Return the [x, y] coordinate for the center point of the cell that contains the specified text.  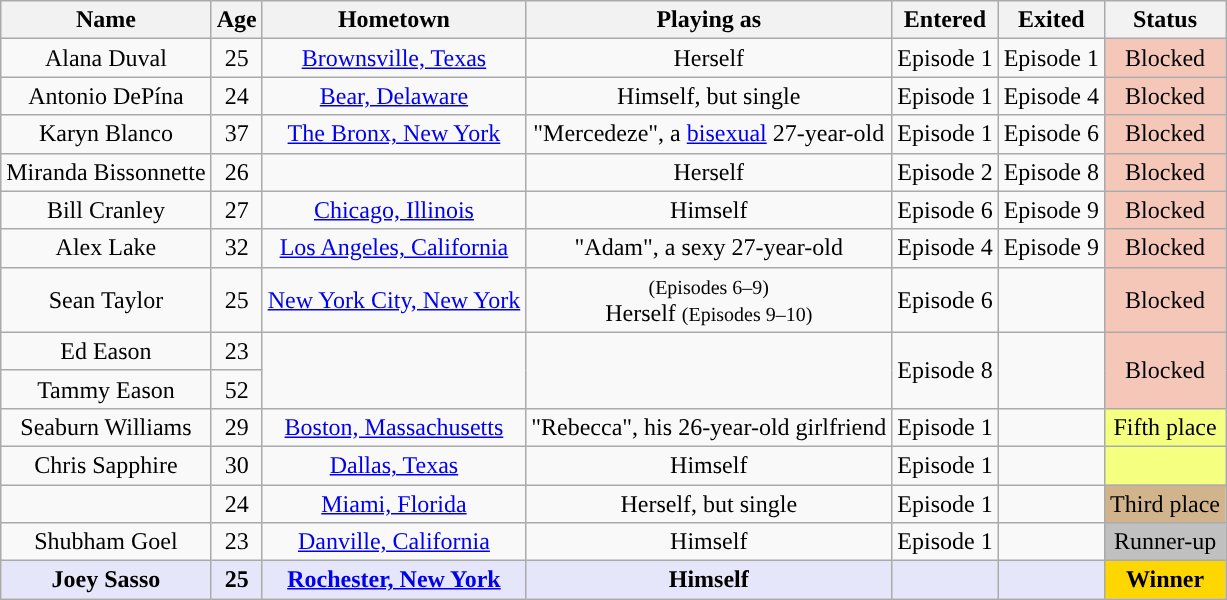
30 [236, 465]
Seaburn Williams [106, 427]
26 [236, 172]
Alex Lake [106, 248]
Exited [1051, 20]
Chicago, Illinois [394, 210]
Hometown [394, 20]
32 [236, 248]
Danville, California [394, 542]
27 [236, 210]
Bill Cranley [106, 210]
Tammy Eason [106, 389]
Himself, but single [709, 96]
Miami, Florida [394, 503]
Runner-up [1166, 542]
Ed Eason [106, 351]
Chris Sapphire [106, 465]
52 [236, 389]
(Episodes 6–9)Herself (Episodes 9–10) [709, 300]
Shubham Goel [106, 542]
"Rebecca", his 26-year-old girlfriend [709, 427]
Dallas, Texas [394, 465]
Fifth place [1166, 427]
Age [236, 20]
Status [1166, 20]
29 [236, 427]
"Adam", a sexy 27-year-old [709, 248]
"Mercedeze", a bisexual 27-year-old [709, 134]
Sean Taylor [106, 300]
Playing as [709, 20]
Winner [1166, 580]
Alana Duval [106, 58]
Los Angeles, California [394, 248]
Name [106, 20]
Joey Sasso [106, 580]
Karyn Blanco [106, 134]
Brownsville, Texas [394, 58]
37 [236, 134]
Rochester, New York [394, 580]
Miranda Bissonnette [106, 172]
Third place [1166, 503]
Herself, but single [709, 503]
Entered [945, 20]
Episode 2 [945, 172]
Antonio DePína [106, 96]
New York City, New York [394, 300]
Boston, Massachusetts [394, 427]
The Bronx, New York [394, 134]
Bear, Delaware [394, 96]
